For the text-containing cell, return its midpoint in [X, Y] coordinate format. 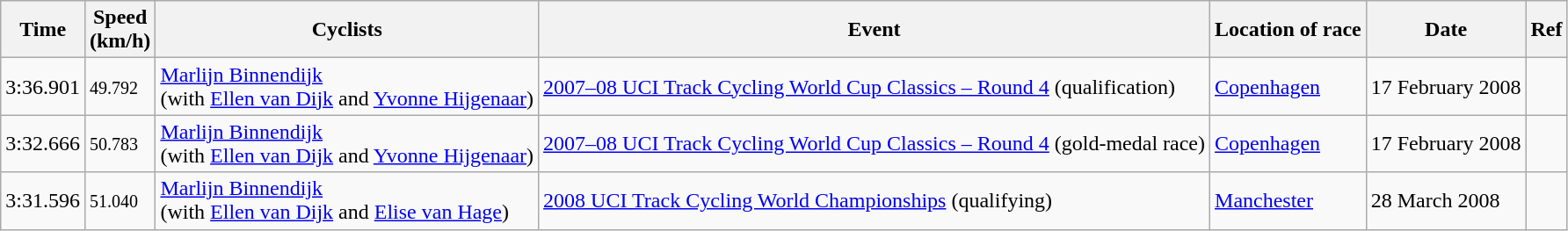
Manchester [1289, 200]
Speed(km/h) [120, 30]
2008 UCI Track Cycling World Championships (qualifying) [875, 200]
2007–08 UCI Track Cycling World Cup Classics – Round 4 (qualification) [875, 86]
Marlijn Binnendijk(with Ellen van Dijk and Elise van Hage) [347, 200]
Location of race [1289, 30]
3:36.901 [43, 86]
2007–08 UCI Track Cycling World Cup Classics – Round 4 (gold-medal race) [875, 144]
28 March 2008 [1446, 200]
3:32.666 [43, 144]
49.792 [120, 86]
Time [43, 30]
Ref [1547, 30]
Date [1446, 30]
51.040 [120, 200]
Cyclists [347, 30]
3:31.596 [43, 200]
Event [875, 30]
50.783 [120, 144]
